Capture the cell that displays the provided text and extract its (X, Y) central coordinate. 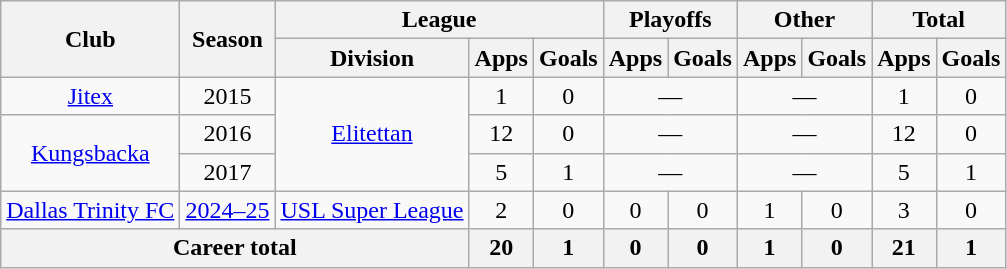
3 (904, 210)
Playoffs (670, 20)
Kungsbacka (90, 153)
League (439, 20)
Division (372, 58)
2017 (228, 172)
2016 (228, 134)
2024–25 (228, 210)
USL Super League (372, 210)
Career total (235, 248)
Dallas Trinity FC (90, 210)
Jitex (90, 96)
2015 (228, 96)
2 (501, 210)
21 (904, 248)
20 (501, 248)
Total (939, 20)
Elitettan (372, 134)
Club (90, 39)
Other (804, 20)
Season (228, 39)
